Return (x, y) of the center of cell containing provided text 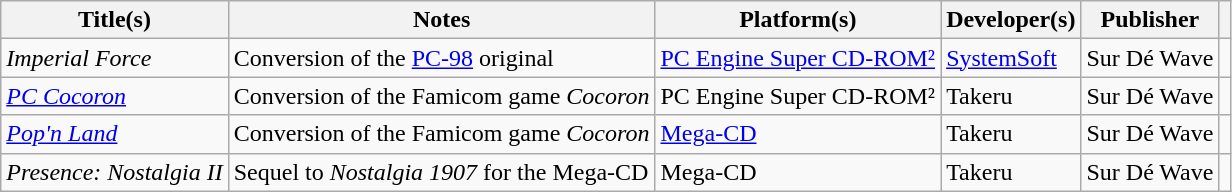
Sequel to Nostalgia 1907 for the Mega-CD (442, 172)
Developer(s) (1011, 20)
SystemSoft (1011, 58)
PC Cocoron (114, 96)
Pop'n Land (114, 134)
Platform(s) (798, 20)
Publisher (1150, 20)
Conversion of the PC-98 original (442, 58)
Imperial Force (114, 58)
Notes (442, 20)
Title(s) (114, 20)
Presence: Nostalgia II (114, 172)
